Provide the (X, Y) coordinate of the cell's center where the given text is located.  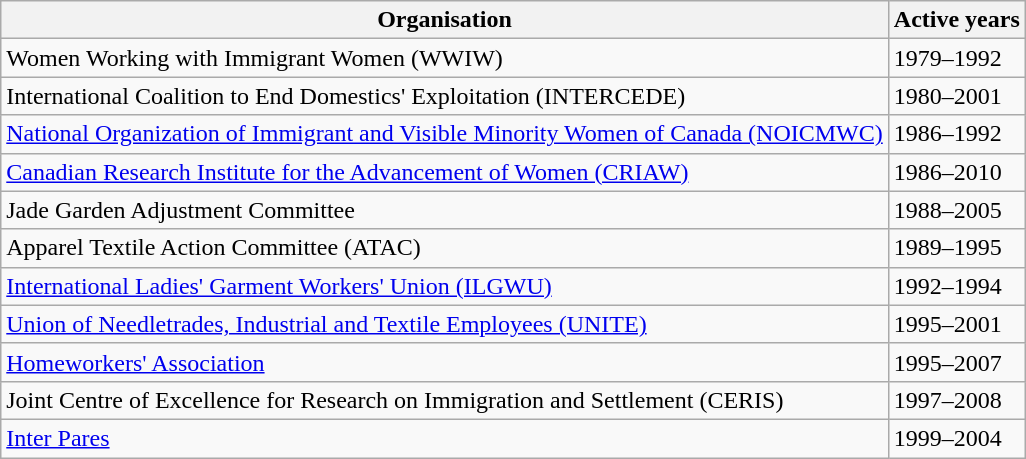
International Coalition to End Domestics' Exploitation (INTERCEDE) (445, 96)
1995–2007 (956, 362)
Active years (956, 20)
1997–2008 (956, 400)
National Organization of Immigrant and Visible Minority Women of Canada (NOICMWC) (445, 134)
Organisation (445, 20)
1980–2001 (956, 96)
Homeworkers' Association (445, 362)
1989–1995 (956, 248)
1995–2001 (956, 324)
1979–1992 (956, 58)
1999–2004 (956, 438)
Apparel Textile Action Committee (ATAC) (445, 248)
1988–2005 (956, 210)
1986–1992 (956, 134)
1986–2010 (956, 172)
Union of Needletrades, Industrial and Textile Employees (UNITE) (445, 324)
International Ladies' Garment Workers' Union (ILGWU) (445, 286)
Joint Centre of Excellence for Research on Immigration and Settlement (CERIS) (445, 400)
Jade Garden Adjustment Committee (445, 210)
Women Working with Immigrant Women (WWIW) (445, 58)
Canadian Research Institute for the Advancement of Women (CRIAW) (445, 172)
1992–1994 (956, 286)
Inter Pares (445, 438)
